From the cell containing the given text, extract its center point as [x, y] coordinate. 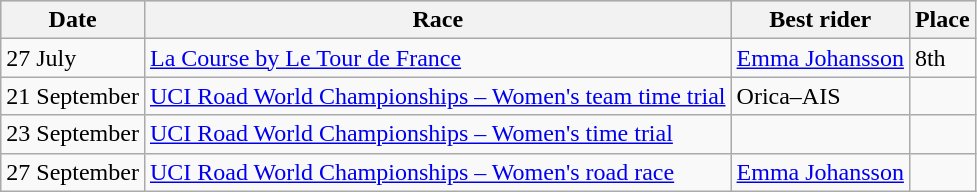
23 September [73, 134]
Race [438, 20]
Date [73, 20]
21 September [73, 96]
UCI Road World Championships – Women's road race [438, 172]
27 September [73, 172]
Orica–AIS [820, 96]
Best rider [820, 20]
UCI Road World Championships – Women's team time trial [438, 96]
Place [942, 20]
8th [942, 58]
La Course by Le Tour de France [438, 58]
27 July [73, 58]
UCI Road World Championships – Women's time trial [438, 134]
